Identify which cell holds the provided text, then report its [X, Y] central coordinate. 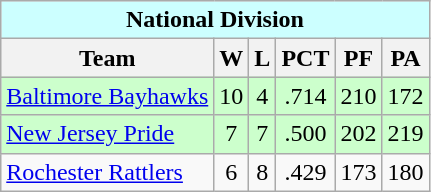
210 [358, 96]
L [262, 58]
PF [358, 58]
PCT [306, 58]
10 [232, 96]
.500 [306, 134]
Rochester Rattlers [108, 172]
4 [262, 96]
202 [358, 134]
Team [108, 58]
180 [406, 172]
173 [358, 172]
.429 [306, 172]
.714 [306, 96]
Baltimore Bayhawks [108, 96]
National Division [215, 20]
PA [406, 58]
W [232, 58]
219 [406, 134]
172 [406, 96]
6 [232, 172]
New Jersey Pride [108, 134]
8 [262, 172]
